Pinpoint the cell where the given text exists, returning its [x, y] midpoint coordinate. 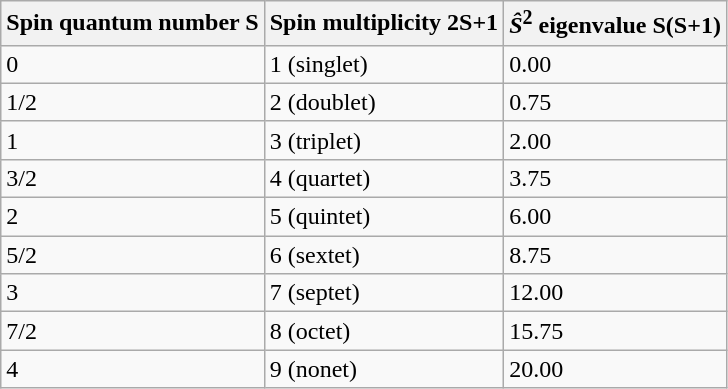
1/2 [132, 102]
0.00 [616, 64]
2.00 [616, 140]
0.75 [616, 102]
1 (singlet) [384, 64]
3/2 [132, 178]
3 (triplet) [384, 140]
5/2 [132, 255]
2 (doublet) [384, 102]
7/2 [132, 331]
4 (quartet) [384, 178]
Spin multiplicity 2S+1 [384, 24]
6.00 [616, 217]
15.75 [616, 331]
Ŝ2 eigenvalue S(S+1) [616, 24]
2 [132, 217]
Spin quantum number S [132, 24]
3 [132, 293]
0 [132, 64]
6 (sextet) [384, 255]
20.00 [616, 369]
9 (nonet) [384, 369]
7 (septet) [384, 293]
12.00 [616, 293]
4 [132, 369]
5 (quintet) [384, 217]
3.75 [616, 178]
1 [132, 140]
8.75 [616, 255]
8 (octet) [384, 331]
